For the text-containing cell, return its midpoint in [x, y] coordinate format. 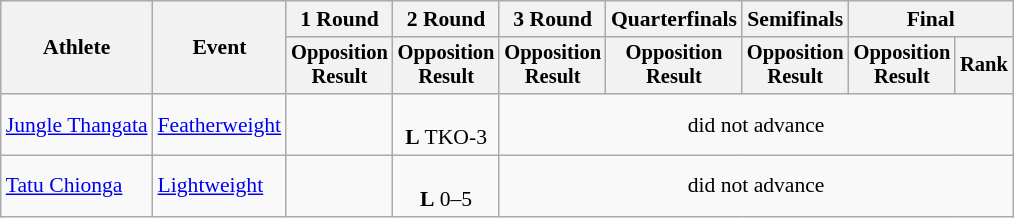
Lightweight [220, 186]
Jungle Thangata [77, 124]
2 Round [446, 19]
3 Round [552, 19]
Event [220, 48]
Tatu Chionga [77, 186]
Final [931, 19]
Rank [984, 66]
L TKO-3 [446, 124]
L 0–5 [446, 186]
1 Round [340, 19]
Semifinals [796, 19]
Quarterfinals [674, 19]
Athlete [77, 48]
Featherweight [220, 124]
